Find where the given text appears and provide that cell's center as (x, y) coordinate. 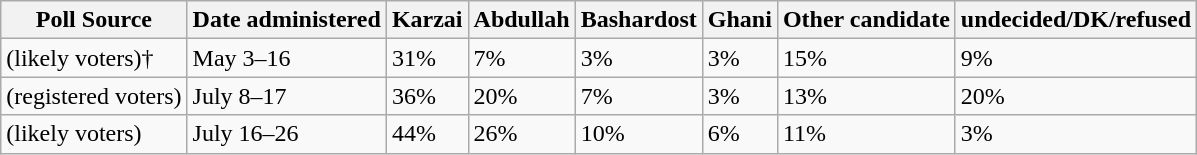
15% (866, 58)
Other candidate (866, 20)
9% (1076, 58)
Karzai (427, 20)
undecided/DK/refused (1076, 20)
26% (522, 134)
31% (427, 58)
(likely voters)† (94, 58)
6% (740, 134)
Poll Source (94, 20)
May 3–16 (286, 58)
(registered voters) (94, 96)
10% (638, 134)
Abdullah (522, 20)
Ghani (740, 20)
13% (866, 96)
36% (427, 96)
July 8–17 (286, 96)
44% (427, 134)
July 16–26 (286, 134)
(likely voters) (94, 134)
Bashardost (638, 20)
11% (866, 134)
Date administered (286, 20)
